For the text-containing cell, return its midpoint in [X, Y] coordinate format. 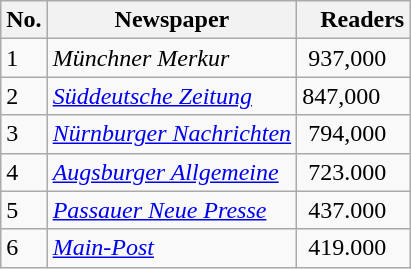
5 [24, 210]
Readers [354, 20]
437.000 [354, 210]
723.000 [354, 172]
847,000 [354, 96]
Münchner Merkur [172, 58]
6 [24, 248]
No. [24, 20]
Newspaper [172, 20]
3 [24, 134]
4 [24, 172]
937,000 [354, 58]
Main-Post [172, 248]
419.000 [354, 248]
794,000 [354, 134]
Nürnburger Nachrichten [172, 134]
Passauer Neue Presse [172, 210]
Süddeutsche Zeitung [172, 96]
1 [24, 58]
Augsburger Allgemeine [172, 172]
2 [24, 96]
